Scan for the cell matching the given text and deliver its (X, Y) coordinate at center. 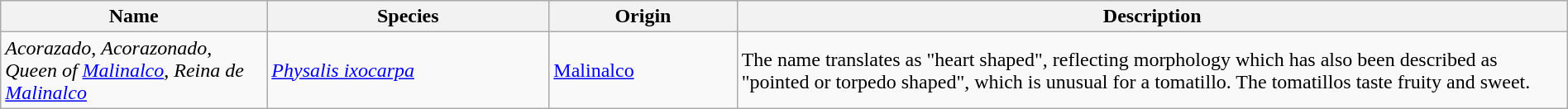
Species (409, 17)
Origin (643, 17)
Physalis ixocarpa (409, 70)
Name (134, 17)
Malinalco (643, 70)
Acorazado, Acorazonado, Queen of Malinalco, Reina de Malinalco (134, 70)
Description (1152, 17)
